Locate the cell with the specified text and output its [x, y] center coordinate. 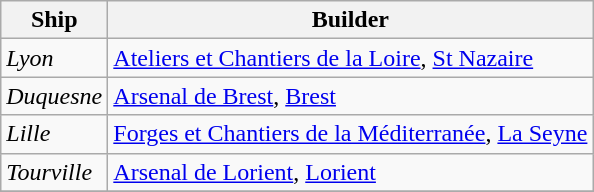
Arsenal de Brest, Brest [350, 96]
Lyon [54, 58]
Ateliers et Chantiers de la Loire, St Nazaire [350, 58]
Duquesne [54, 96]
Forges et Chantiers de la Méditerranée, La Seyne [350, 134]
Builder [350, 20]
Lille [54, 134]
Ship [54, 20]
Tourville [54, 172]
Arsenal de Lorient, Lorient [350, 172]
